For the text-containing cell, return its midpoint in (x, y) coordinate format. 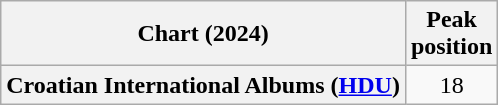
18 (451, 85)
Croatian International Albums (HDU) (204, 85)
Peakposition (451, 34)
Chart (2024) (204, 34)
